For the text-containing cell, return its midpoint in [X, Y] coordinate format. 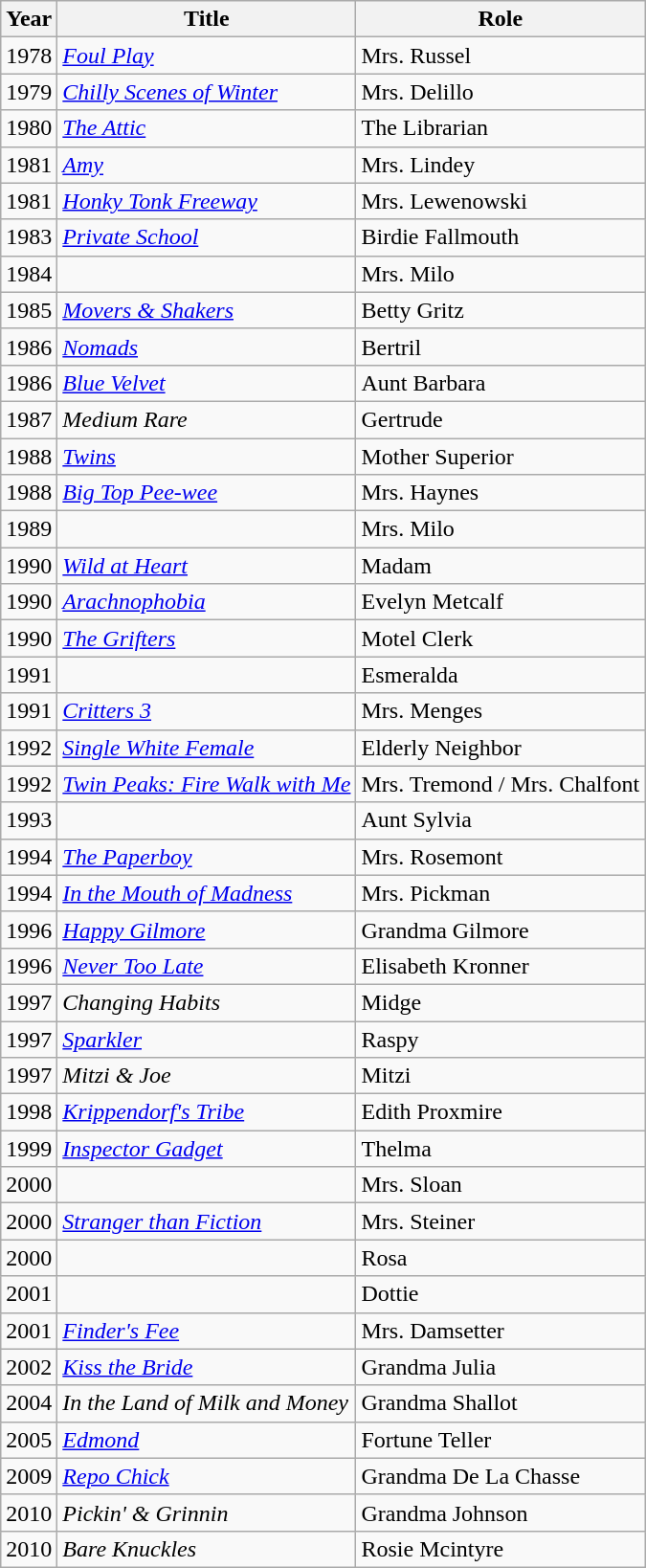
1989 [29, 529]
In the Land of Milk and Money [207, 1403]
Aunt Barbara [501, 383]
Never Too Late [207, 966]
Grandma De La Chasse [501, 1476]
2009 [29, 1476]
Kiss the Bride [207, 1367]
Mrs. Delillo [501, 92]
Arachnophobia [207, 602]
Mrs. Tremond / Mrs. Chalfont [501, 784]
Medium Rare [207, 419]
In the Mouth of Madness [207, 893]
The Attic [207, 128]
Esmeralda [501, 675]
Title [207, 19]
Motel Clerk [501, 638]
Critters 3 [207, 711]
1979 [29, 92]
Bare Knuckles [207, 1549]
2005 [29, 1440]
Happy Gilmore [207, 930]
Mrs. Lewenowski [501, 201]
The Librarian [501, 128]
Mitzi & Joe [207, 1076]
Fortune Teller [501, 1440]
Mrs. Lindey [501, 165]
Sparkler [207, 1039]
Birdie Fallmouth [501, 237]
2002 [29, 1367]
Elisabeth Kronner [501, 966]
Elderly Neighbor [501, 748]
Nomads [207, 347]
Mrs. Menges [501, 711]
Mitzi [501, 1076]
Amy [207, 165]
Betty Gritz [501, 310]
Mrs. Russel [501, 56]
Chilly Scenes of Winter [207, 92]
Pickin' & Grinnin [207, 1512]
1998 [29, 1112]
Movers & Shakers [207, 310]
Edith Proxmire [501, 1112]
Madam [501, 566]
Changing Habits [207, 1002]
Year [29, 19]
Raspy [501, 1039]
Evelyn Metcalf [501, 602]
Mother Superior [501, 457]
Foul Play [207, 56]
1978 [29, 56]
Gertrude [501, 419]
Mrs. Steiner [501, 1221]
Inspector Gadget [207, 1149]
Mrs. Sloan [501, 1185]
Finder's Fee [207, 1331]
The Paperboy [207, 857]
Private School [207, 237]
1985 [29, 310]
Bertril [501, 347]
Honky Tonk Freeway [207, 201]
Rosie Mcintyre [501, 1549]
Dottie [501, 1294]
Rosa [501, 1258]
Grandma Shallot [501, 1403]
Repo Chick [207, 1476]
Mrs. Pickman [501, 893]
Thelma [501, 1149]
Grandma Julia [501, 1367]
1987 [29, 419]
1984 [29, 274]
Blue Velvet [207, 383]
Big Top Pee-wee [207, 493]
Role [501, 19]
Mrs. Damsetter [501, 1331]
1993 [29, 820]
Grandma Johnson [501, 1512]
Twins [207, 457]
Midge [501, 1002]
Edmond [207, 1440]
1999 [29, 1149]
Wild at Heart [207, 566]
1980 [29, 128]
Single White Female [207, 748]
2004 [29, 1403]
Mrs. Rosemont [501, 857]
The Grifters [207, 638]
Stranger than Fiction [207, 1221]
Grandma Gilmore [501, 930]
Twin Peaks: Fire Walk with Me [207, 784]
Krippendorf's Tribe [207, 1112]
Aunt Sylvia [501, 820]
Mrs. Haynes [501, 493]
1983 [29, 237]
